Return (X, Y) of the center of cell containing provided text 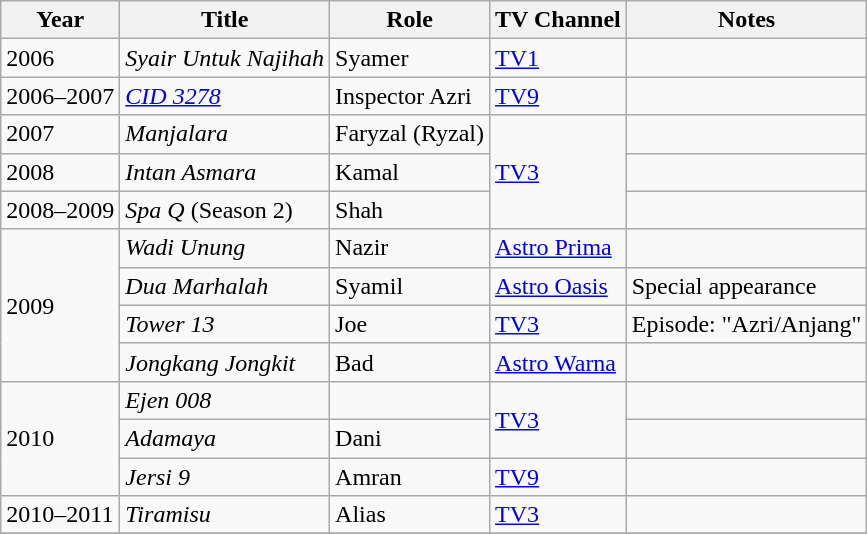
Syamer (410, 58)
Astro Prima (558, 248)
Amran (410, 477)
Spa Q (Season 2) (225, 210)
Title (225, 20)
2010–2011 (60, 515)
Astro Warna (558, 362)
CID 3278 (225, 96)
2006–2007 (60, 96)
Joe (410, 324)
Dua Marhalah (225, 286)
2010 (60, 438)
Astro Oasis (558, 286)
Syamil (410, 286)
Notes (746, 20)
Wadi Unung (225, 248)
Shah (410, 210)
2007 (60, 134)
TV1 (558, 58)
Ejen 008 (225, 400)
2006 (60, 58)
Bad (410, 362)
Inspector Azri (410, 96)
Special appearance (746, 286)
Syair Untuk Najihah (225, 58)
Year (60, 20)
Jersi 9 (225, 477)
Jongkang Jongkit (225, 362)
Manjalara (225, 134)
Faryzal (Ryzal) (410, 134)
Episode: "Azri/Anjang" (746, 324)
2009 (60, 305)
Alias (410, 515)
2008 (60, 172)
Tower 13 (225, 324)
Dani (410, 438)
Intan Asmara (225, 172)
Nazir (410, 248)
Tiramisu (225, 515)
2008–2009 (60, 210)
TV Channel (558, 20)
Kamal (410, 172)
Adamaya (225, 438)
Role (410, 20)
